Search for the cell housing the specified text and yield its (x, y) center coordinate. 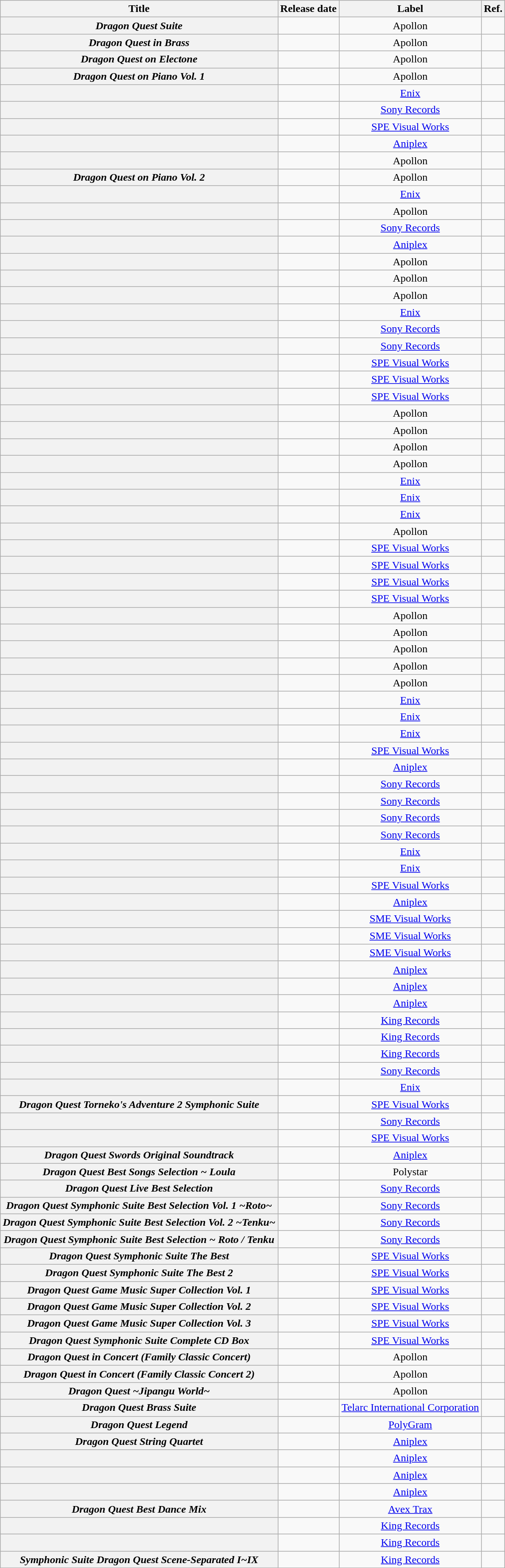
Dragon Quest Game Music Super Collection Vol. 3 (139, 1324)
Dragon Quest Best Dance Mix (139, 1509)
Title (139, 9)
Symphonic Suite Dragon Quest Scene-Separated I~IX (139, 1559)
Dragon Quest Best Songs Selection ~ Loula (139, 1172)
Dragon Quest in Concert (Family Classic Concert) (139, 1357)
Dragon Quest on Electone (139, 59)
Dragon Quest in Brass (139, 43)
Dragon Quest Symphonic Suite Best Selection Vol. 2 ~Tenku~ (139, 1222)
Polystar (410, 1172)
Dragon Quest Swords Original Soundtrack (139, 1155)
Dragon Quest Symphonic Suite The Best 2 (139, 1273)
Dragon Quest String Quartet (139, 1441)
Dragon Quest Suite (139, 26)
Dragon Quest ~Jipangu World~ (139, 1391)
Dragon Quest in Concert (Family Classic Concert 2) (139, 1374)
Dragon Quest Torneko's Adventure 2 Symphonic Suite (139, 1104)
Dragon Quest on Piano Vol. 2 (139, 177)
Release date (308, 9)
Dragon Quest Symphonic Suite Best Selection Vol. 1 ~Roto~ (139, 1205)
Dragon Quest Legend (139, 1425)
Avex Trax (410, 1509)
Dragon Quest on Piano Vol. 1 (139, 76)
Dragon Quest Symphonic Suite Best Selection ~ Roto / Tenku (139, 1239)
PolyGram (410, 1425)
Telarc International Corporation (410, 1408)
Dragon Quest Brass Suite (139, 1408)
Dragon Quest Live Best Selection (139, 1189)
Dragon Quest Game Music Super Collection Vol. 2 (139, 1307)
Dragon Quest Game Music Super Collection Vol. 1 (139, 1290)
Dragon Quest Symphonic Suite Complete CD Box (139, 1340)
Dragon Quest Symphonic Suite The Best (139, 1256)
Ref. (493, 9)
Label (410, 9)
